Scan for the cell matching the given text and deliver its [X, Y] coordinate at center. 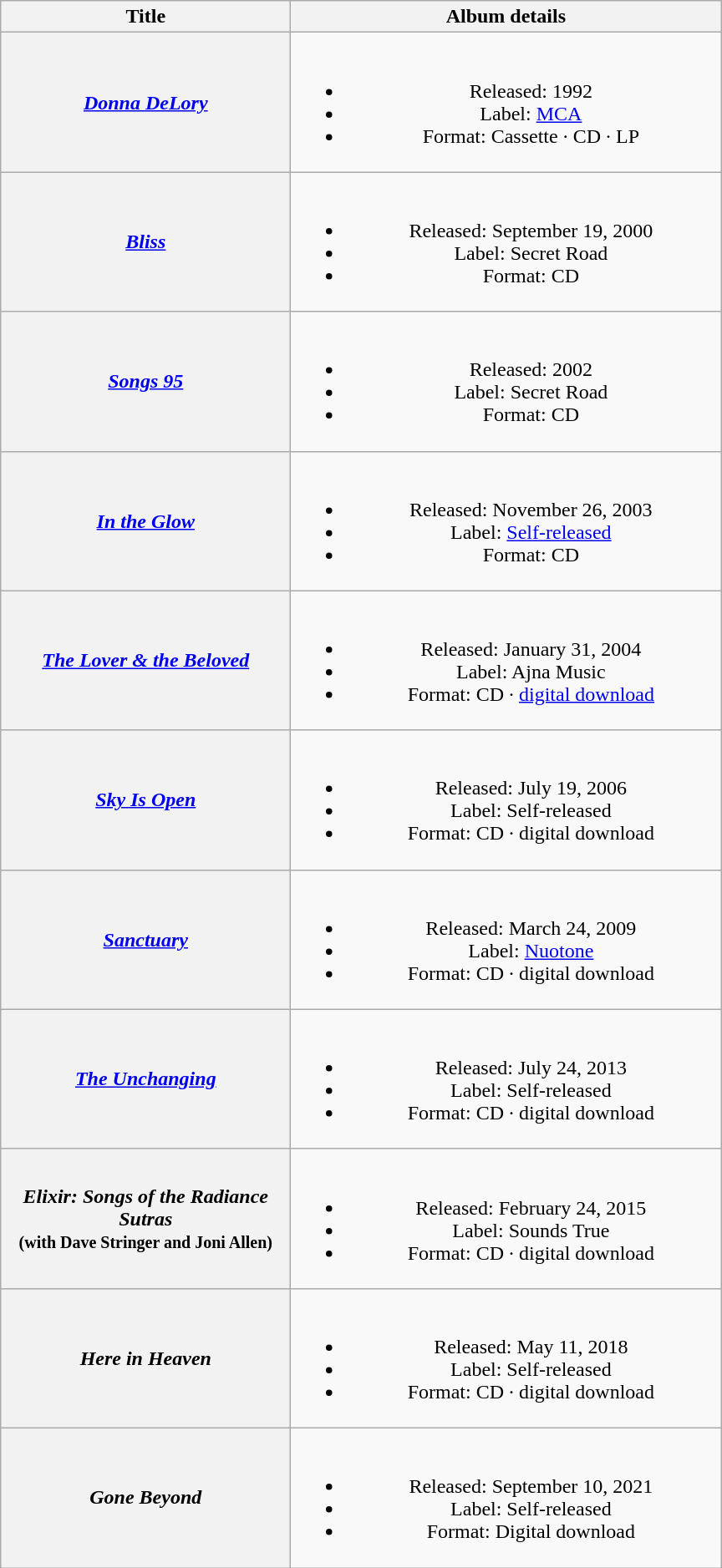
Title [145, 17]
Gone Beyond [145, 1497]
Elixir: Songs of the Radiance Sutras(with Dave Stringer and Joni Allen) [145, 1218]
Released: March 24, 2009Label: NuotoneFormat: CD · digital download [506, 939]
Released: February 24, 2015Label: Sounds TrueFormat: CD · digital download [506, 1218]
Released: September 19, 2000Label: Secret RoadFormat: CD [506, 242]
Songs 95 [145, 381]
Released: November 26, 2003Label: Self-releasedFormat: CD [506, 521]
Released: January 31, 2004Label: Ajna MusicFormat: CD · digital download [506, 660]
Released: July 24, 2013Label: Self-releasedFormat: CD · digital download [506, 1079]
The Lover & the Beloved [145, 660]
Album details [506, 17]
The Unchanging [145, 1079]
In the Glow [145, 521]
Sanctuary [145, 939]
Released: 2002Label: Secret RoadFormat: CD [506, 381]
Donna DeLory [145, 102]
Sky Is Open [145, 800]
Released: 1992Label: MCAFormat: Cassette · CD · LP [506, 102]
Released: May 11, 2018Label: Self-releasedFormat: CD · digital download [506, 1358]
Bliss [145, 242]
Released: July 19, 2006Label: Self-releasedFormat: CD · digital download [506, 800]
Released: September 10, 2021Label: Self-releasedFormat: Digital download [506, 1497]
Here in Heaven [145, 1358]
